Detect which cell encompasses the target text, then output its (X, Y) center coordinate. 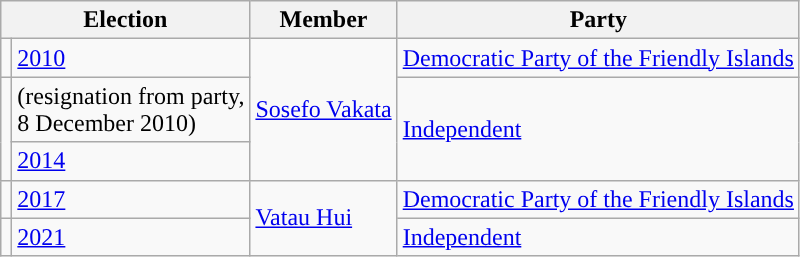
2014 (131, 161)
2021 (131, 237)
2017 (131, 199)
Election (126, 20)
2010 (131, 58)
Party (598, 20)
Member (324, 20)
(resignation from party,8 December 2010) (131, 110)
Sosefo Vakata (324, 110)
Vatau Hui (324, 218)
